Find where the given text appears and provide that cell's center as [x, y] coordinate. 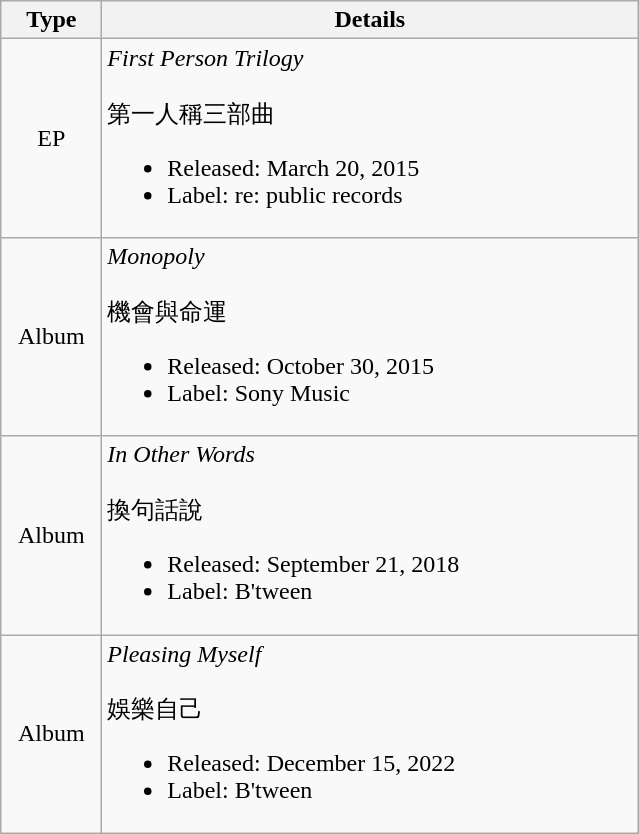
Pleasing Myself娛樂自己Released: December 15, 2022Label: B'tween [370, 734]
EP [52, 138]
First Person Trilogy 第一人稱三部曲Released: March 20, 2015Label: re: public records [370, 138]
In Other Words換句話說Released: September 21, 2018Label: B'tween [370, 536]
Monopoly機會與命運Released: October 30, 2015Label: Sony Music [370, 336]
Details [370, 20]
Type [52, 20]
